From the cell containing the given text, extract its center point as [x, y] coordinate. 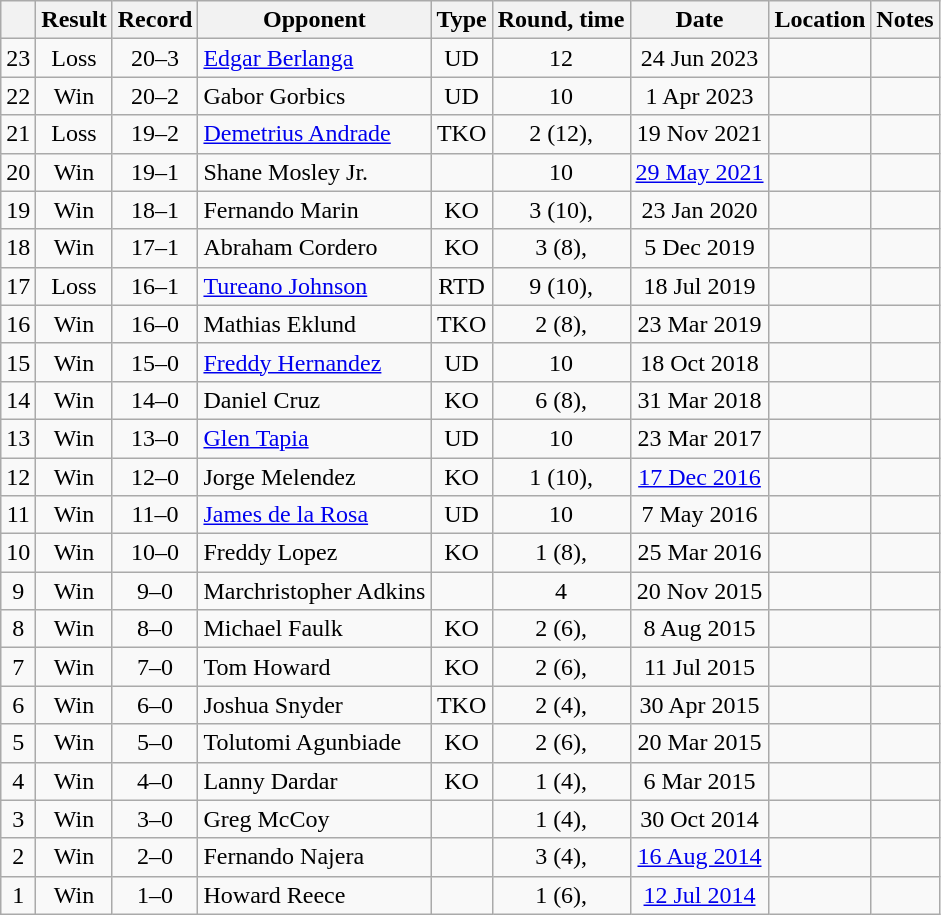
6 (8), [561, 400]
Result [74, 20]
Edgar Berlanga [314, 58]
2 (8), [561, 324]
Tom Howard [314, 667]
1 (10), [561, 477]
Glen Tapia [314, 438]
Date [700, 20]
25 Mar 2016 [700, 553]
1 (6), [561, 895]
19 Nov 2021 [700, 134]
24 Jun 2023 [700, 58]
11 Jul 2015 [700, 667]
23 [18, 58]
Abraham Cordero [314, 248]
9 (10), [561, 286]
14 [18, 400]
30 Apr 2015 [700, 705]
13–0 [155, 438]
2 (12), [561, 134]
Mathias Eklund [314, 324]
5 [18, 743]
16–1 [155, 286]
Fernando Marin [314, 210]
2 [18, 857]
6 Mar 2015 [700, 781]
19–2 [155, 134]
16–0 [155, 324]
11 [18, 515]
Type [462, 20]
23 Mar 2017 [700, 438]
20 Mar 2015 [700, 743]
7 [18, 667]
Shane Mosley Jr. [314, 172]
5 Dec 2019 [700, 248]
3 (10), [561, 210]
19 [18, 210]
3 [18, 819]
3 (8), [561, 248]
20–2 [155, 96]
16 Aug 2014 [700, 857]
23 Jan 2020 [700, 210]
17 [18, 286]
3–0 [155, 819]
Howard Reece [314, 895]
6–0 [155, 705]
18 [18, 248]
Freddy Lopez [314, 553]
1 (8), [561, 553]
18–1 [155, 210]
18 Jul 2019 [700, 286]
13 [18, 438]
17 Dec 2016 [700, 477]
14–0 [155, 400]
15–0 [155, 362]
1 Apr 2023 [700, 96]
2–0 [155, 857]
17–1 [155, 248]
12–0 [155, 477]
Joshua Snyder [314, 705]
1 [18, 895]
20 [18, 172]
Tolutomi Agunbiade [314, 743]
James de la Rosa [314, 515]
Record [155, 20]
4–0 [155, 781]
18 Oct 2018 [700, 362]
Notes [905, 20]
10–0 [155, 553]
2 (4), [561, 705]
23 Mar 2019 [700, 324]
Michael Faulk [314, 629]
Freddy Hernandez [314, 362]
5–0 [155, 743]
Lanny Dardar [314, 781]
29 May 2021 [700, 172]
Gabor Gorbics [314, 96]
12 Jul 2014 [700, 895]
Fernando Najera [314, 857]
20 Nov 2015 [700, 591]
20–3 [155, 58]
6 [18, 705]
Location [820, 20]
Round, time [561, 20]
Greg McCoy [314, 819]
30 Oct 2014 [700, 819]
8 Aug 2015 [700, 629]
31 Mar 2018 [700, 400]
11–0 [155, 515]
3 (4), [561, 857]
RTD [462, 286]
Jorge Melendez [314, 477]
Opponent [314, 20]
21 [18, 134]
15 [18, 362]
Demetrius Andrade [314, 134]
Marchristopher Adkins [314, 591]
19–1 [155, 172]
7 May 2016 [700, 515]
1–0 [155, 895]
9 [18, 591]
16 [18, 324]
22 [18, 96]
Daniel Cruz [314, 400]
8–0 [155, 629]
8 [18, 629]
9–0 [155, 591]
Tureano Johnson [314, 286]
7–0 [155, 667]
